For the text-containing cell, return its midpoint in [x, y] coordinate format. 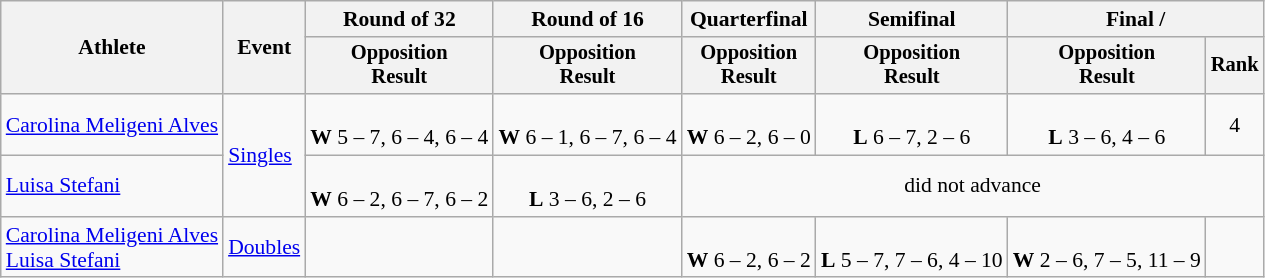
Luisa Stefani [112, 186]
Round of 16 [587, 19]
W 6 – 1, 6 – 7, 6 – 4 [587, 124]
L 6 – 7, 2 – 6 [912, 124]
did not advance [973, 186]
Doubles [264, 248]
W 2 – 6, 7 – 5, 11 – 9 [1107, 248]
W 5 – 7, 6 – 4, 6 – 4 [399, 124]
W 6 – 2, 6 – 0 [749, 124]
Athlete [112, 48]
Final / [1136, 19]
Round of 32 [399, 19]
Singles [264, 155]
Carolina Meligeni AlvesLuisa Stefani [112, 248]
Rank [1235, 66]
Quarterfinal [749, 19]
L 3 – 6, 2 – 6 [587, 186]
Semifinal [912, 19]
Carolina Meligeni Alves [112, 124]
4 [1235, 124]
L 3 – 6, 4 – 6 [1107, 124]
W 6 – 2, 6 – 2 [749, 248]
L 5 – 7, 7 – 6, 4 – 10 [912, 248]
W 6 – 2, 6 – 7, 6 – 2 [399, 186]
Event [264, 48]
